Extract the [X, Y] coordinate from the center of the cell holding the provided text.  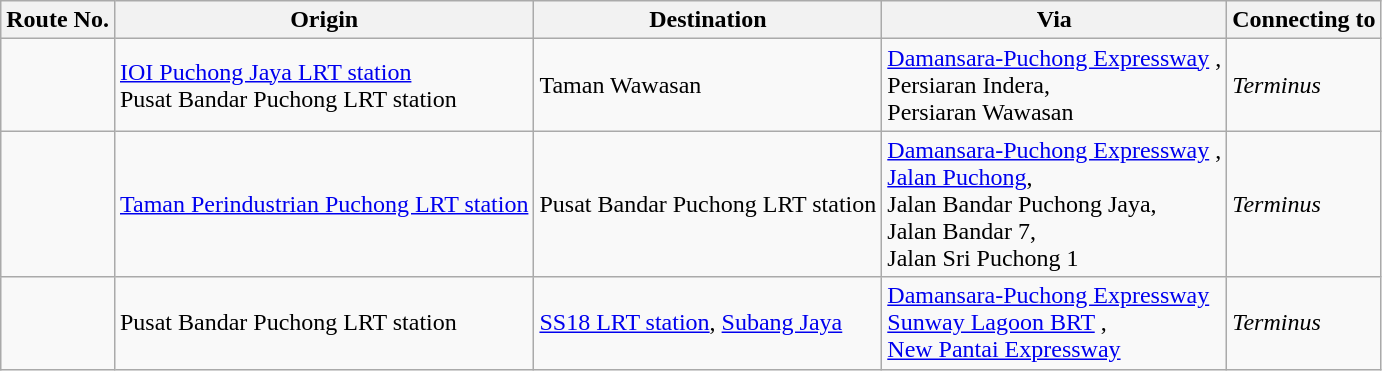
Route No. [58, 20]
Taman Perindustrian Puchong LRT station [324, 204]
Damansara-Puchong Expressway ,Jalan Puchong,Jalan Bandar Puchong Jaya,Jalan Bandar 7,Jalan Sri Puchong 1 [1054, 204]
Connecting to [1304, 20]
Taman Wawasan [708, 85]
Damansara-Puchong Expressway ,Persiaran Indera,Persiaran Wawasan [1054, 85]
Damansara-Puchong Expressway Sunway Lagoon BRT ,New Pantai Expressway [1054, 323]
IOI Puchong Jaya LRT station Pusat Bandar Puchong LRT station [324, 85]
Destination [708, 20]
Via [1054, 20]
Origin [324, 20]
SS18 LRT station, Subang Jaya [708, 323]
